Capture the cell that displays the provided text and extract its [X, Y] central coordinate. 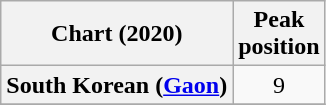
South Korean (Gaon) [117, 85]
Chart (2020) [117, 34]
Peakposition [279, 34]
9 [279, 85]
